Return (X, Y) of the center of cell containing provided text 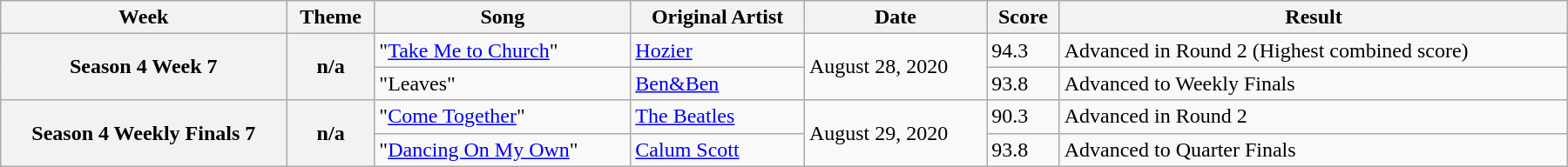
Week (143, 17)
Season 4 Week 7 (143, 67)
"Take Me to Church" (503, 50)
Season 4 Weekly Finals 7 (143, 133)
August 29, 2020 (896, 133)
"Come Together" (503, 117)
Song (503, 17)
Advanced to Weekly Finals (1314, 83)
Hozier (718, 50)
Advanced to Quarter Finals (1314, 150)
Calum Scott (718, 150)
Date (896, 17)
"Dancing On My Own" (503, 150)
Theme (330, 17)
Advanced in Round 2 (1314, 117)
Result (1314, 17)
Ben&Ben (718, 83)
Advanced in Round 2 (Highest combined score) (1314, 50)
90.3 (1023, 117)
The Beatles (718, 117)
"Leaves" (503, 83)
Original Artist (718, 17)
94.3 (1023, 50)
Score (1023, 17)
August 28, 2020 (896, 67)
